For the text-containing cell, return its midpoint in (X, Y) coordinate format. 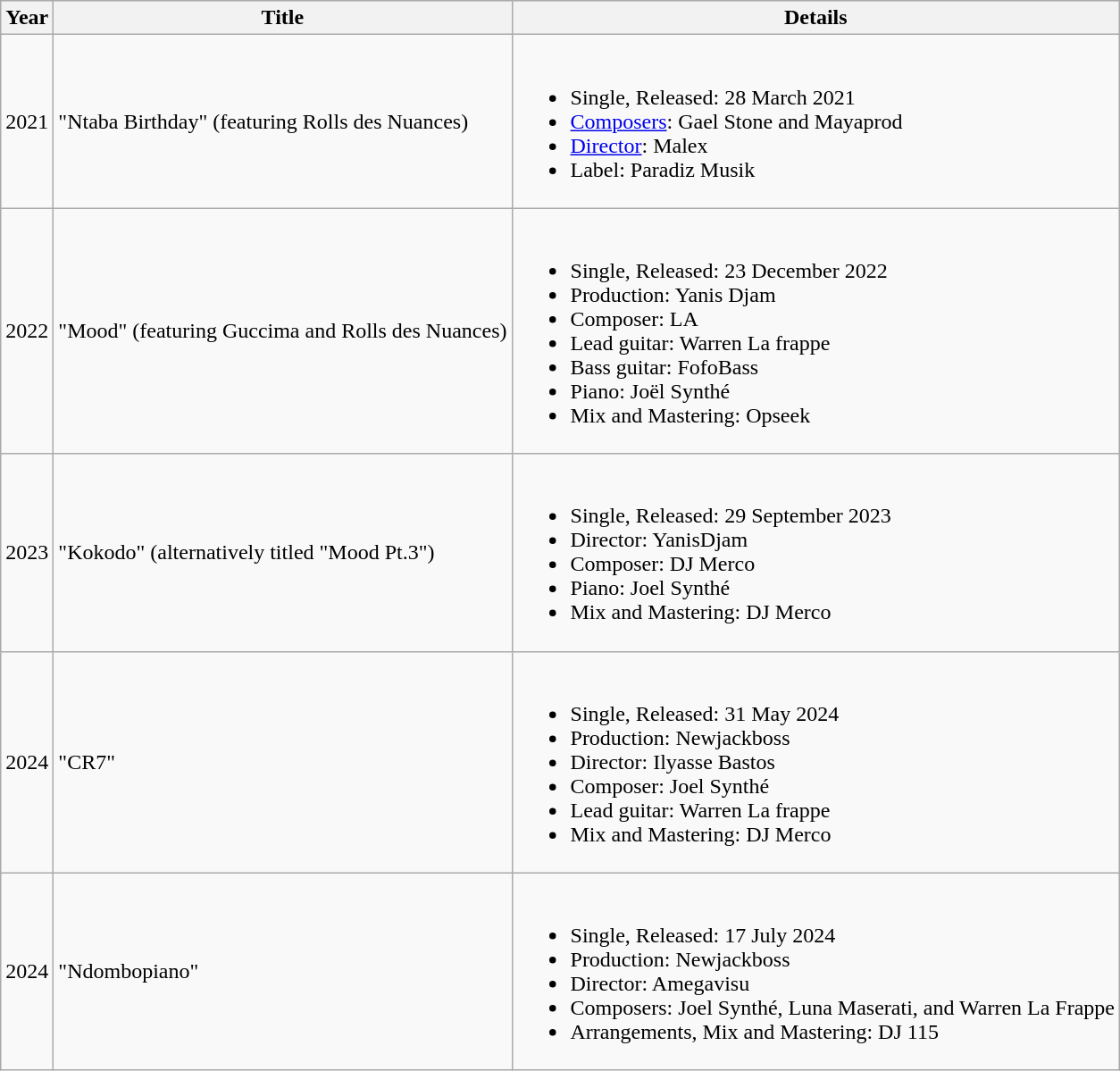
Title (282, 18)
2022 (27, 331)
"Kokodo" (alternatively titled "Mood Pt.3") (282, 552)
Details (816, 18)
Year (27, 18)
"Ntaba Birthday" (featuring Rolls des Nuances) (282, 121)
2023 (27, 552)
2021 (27, 121)
Single, Released: 28 March 2021Composers: Gael Stone and MayaprodDirector: MalexLabel: Paradiz Musik (816, 121)
"CR7" (282, 762)
Single, Released: 29 September 2023Director: YanisDjamComposer: ​⁠​⁠DJ MercoPiano: ​⁠​⁠Joel SynthéMix and Mastering: ​⁠​⁠DJ Merco (816, 552)
"Mood" (featuring Guccima and Rolls des Nuances) (282, 331)
"Ndombopiano" (282, 972)
